Return the [X, Y] coordinate for the center point of the cell that contains the specified text.  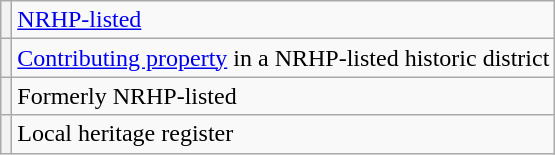
Local heritage register [284, 134]
Formerly NRHP-listed [284, 96]
Contributing property in a NRHP-listed historic district [284, 58]
NRHP-listed [284, 20]
